Output the (x, y) coordinate of the center of the cell containing the given text.  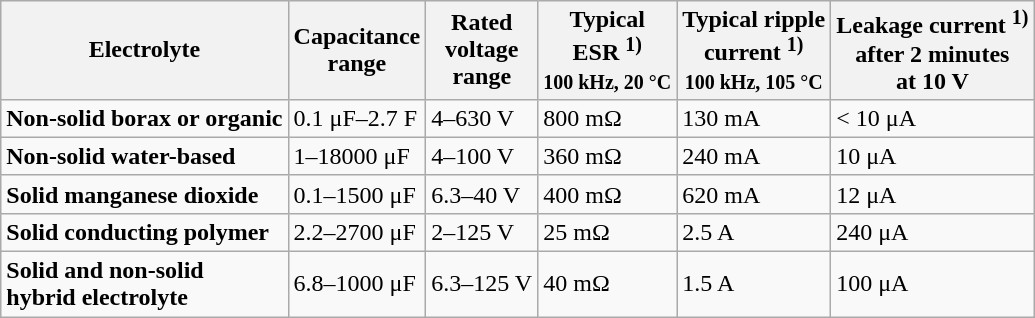
2.2–2700 μF (357, 232)
< 10 μA (932, 118)
40 mΩ (608, 284)
Typical ESR 1)100 kHz, 20 °C (608, 50)
6.3–40 V (482, 194)
800 mΩ (608, 118)
12 μA (932, 194)
25 mΩ (608, 232)
4–630 V (482, 118)
240 μA (932, 232)
Leakage current 1)after 2 minutesat 10 V (932, 50)
100 μA (932, 284)
Solid conducting polymer (144, 232)
1–18000 μF (357, 156)
Non-solid water-based (144, 156)
10 μA (932, 156)
Capacitancerange (357, 50)
130 mA (754, 118)
0.1 μF–2.7 F (357, 118)
Typical ripple current 1)100 kHz, 105 °C (754, 50)
2–125 V (482, 232)
360 mΩ (608, 156)
0.1–1500 μF (357, 194)
Solid and non-solidhybrid electrolyte (144, 284)
Solid manganese dioxide (144, 194)
6.3–125 V (482, 284)
400 mΩ (608, 194)
4–100 V (482, 156)
Electrolyte (144, 50)
Non-solid borax or organic (144, 118)
620 mA (754, 194)
240 mA (754, 156)
1.5 A (754, 284)
2.5 A (754, 232)
6.8–1000 μF (357, 284)
Ratedvoltagerange (482, 50)
